Determine the [X, Y] coordinate at the center of the cell enclosing the given text.  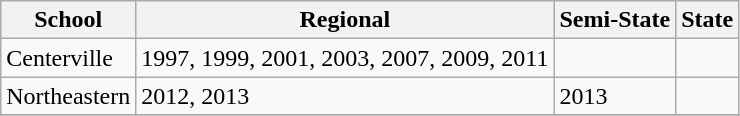
Northeastern [68, 96]
2013 [615, 96]
1997, 1999, 2001, 2003, 2007, 2009, 2011 [345, 58]
Semi-State [615, 20]
State [708, 20]
School [68, 20]
Regional [345, 20]
Centerville [68, 58]
2012, 2013 [345, 96]
